Extract the (x, y) coordinate from the center of the cell holding the provided text.  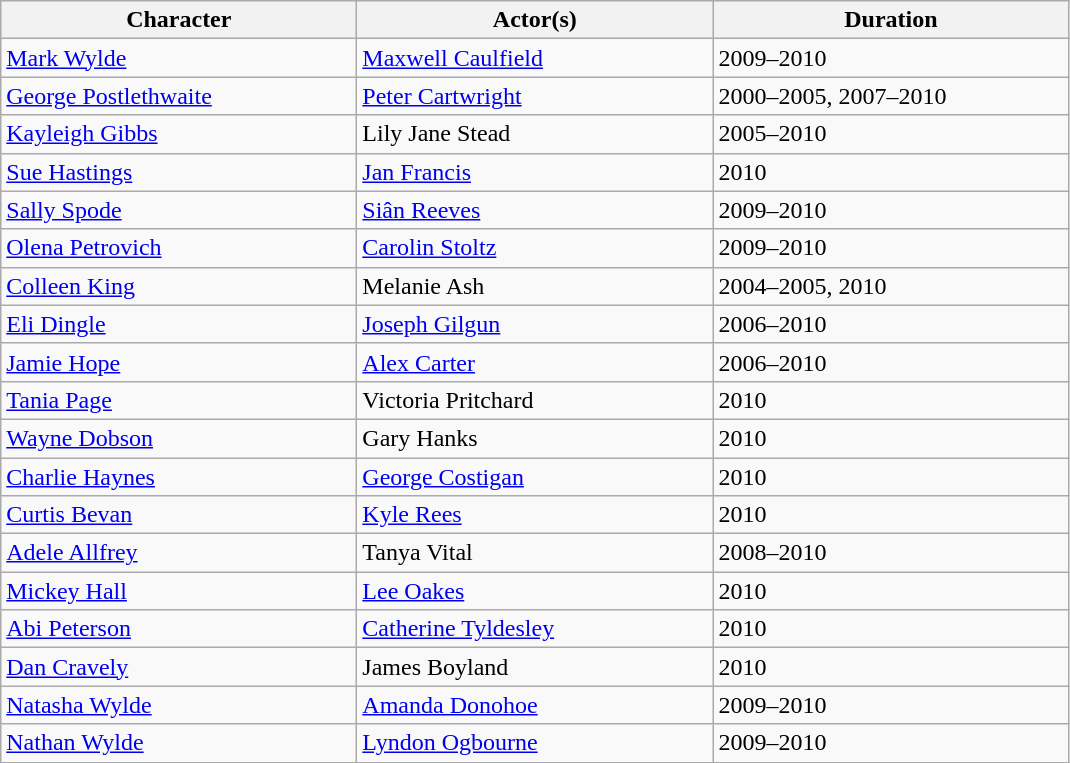
Joseph Gilgun (535, 324)
Natasha Wylde (179, 705)
Kayleigh Gibbs (179, 134)
Curtis Bevan (179, 515)
Dan Cravely (179, 667)
Peter Cartwright (535, 96)
George Costigan (535, 477)
Colleen King (179, 286)
2004–2005, 2010 (891, 286)
Melanie Ash (535, 286)
Tanya Vital (535, 553)
Catherine Tyldesley (535, 629)
Mickey Hall (179, 591)
Jan Francis (535, 172)
Nathan Wylde (179, 743)
Maxwell Caulfield (535, 58)
Jamie Hope (179, 362)
Mark Wylde (179, 58)
Sue Hastings (179, 172)
George Postlethwaite (179, 96)
Lyndon Ogbourne (535, 743)
Duration (891, 20)
Abi Peterson (179, 629)
Eli Dingle (179, 324)
Gary Hanks (535, 438)
2005–2010 (891, 134)
Sally Spode (179, 210)
Carolin Stoltz (535, 248)
Charlie Haynes (179, 477)
Lily Jane Stead (535, 134)
2008–2010 (891, 553)
Wayne Dobson (179, 438)
Adele Allfrey (179, 553)
Character (179, 20)
Tania Page (179, 400)
Olena Petrovich (179, 248)
Kyle Rees (535, 515)
Victoria Pritchard (535, 400)
Lee Oakes (535, 591)
2000–2005, 2007–2010 (891, 96)
Alex Carter (535, 362)
Actor(s) (535, 20)
Amanda Donohoe (535, 705)
James Boyland (535, 667)
Siân Reeves (535, 210)
